For the text-containing cell, return its midpoint in (x, y) coordinate format. 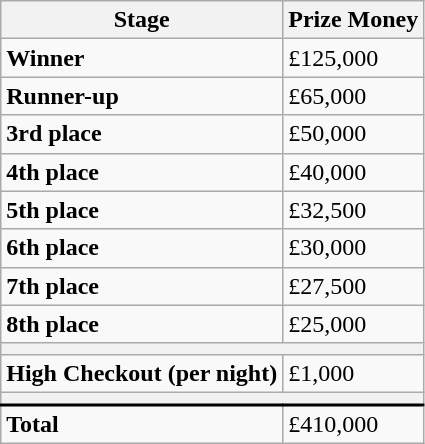
Prize Money (354, 20)
8th place (142, 324)
£1,000 (354, 373)
£32,500 (354, 210)
4th place (142, 172)
Stage (142, 20)
High Checkout (per night) (142, 373)
Total (142, 424)
5th place (142, 210)
£410,000 (354, 424)
Runner-up (142, 96)
£65,000 (354, 96)
£40,000 (354, 172)
£50,000 (354, 134)
£125,000 (354, 58)
Winner (142, 58)
3rd place (142, 134)
£25,000 (354, 324)
7th place (142, 286)
£30,000 (354, 248)
£27,500 (354, 286)
6th place (142, 248)
